Scan for the cell matching the given text and deliver its (X, Y) coordinate at center. 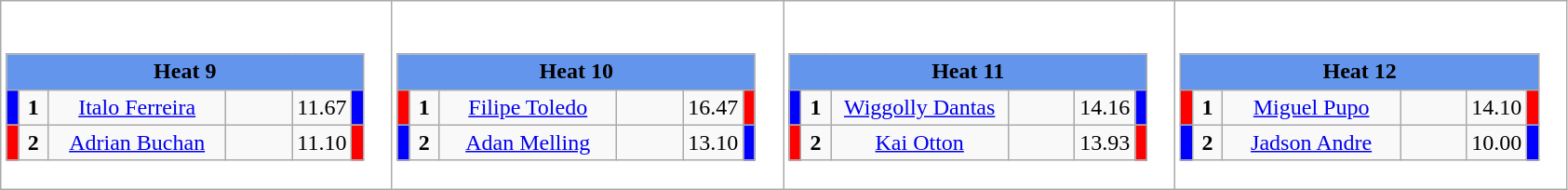
Heat 10 1 Filipe Toledo 16.47 2 Adan Melling 13.10 (588, 95)
10.00 (1496, 142)
14.10 (1496, 107)
Filipe Toledo (529, 107)
Adan Melling (529, 142)
Heat 12 (1360, 72)
Jadson Andre (1312, 142)
11.67 (322, 107)
13.93 (1106, 142)
11.10 (322, 142)
Wiggolly Dantas (919, 107)
Heat 10 (576, 72)
14.16 (1106, 107)
Adrian Buchan (138, 142)
Italo Ferreira (138, 107)
16.47 (713, 107)
Heat 11 1 Wiggolly Dantas 14.16 2 Kai Otton 13.93 (979, 95)
Heat 9 1 Italo Ferreira 11.67 2 Adrian Buchan 11.10 (196, 95)
Heat 11 (968, 72)
Heat 9 (184, 72)
Heat 12 1 Miguel Pupo 14.10 2 Jadson Andre 10.00 (1372, 95)
Miguel Pupo (1312, 107)
Kai Otton (919, 142)
13.10 (713, 142)
